Scan for the cell matching the given text and deliver its (x, y) coordinate at center. 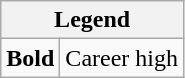
Legend (92, 20)
Career high (122, 58)
Bold (30, 58)
